Search for the cell housing the specified text and yield its [x, y] center coordinate. 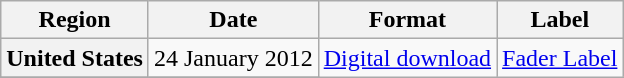
Label [560, 20]
Date [233, 20]
24 January 2012 [233, 58]
Digital download [407, 58]
Region [75, 20]
United States [75, 58]
Format [407, 20]
Fader Label [560, 58]
